Provide the (x, y) coordinate of the cell's center where the given text is located.  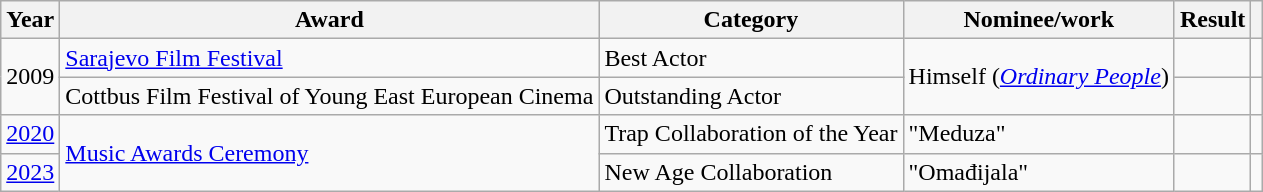
Nominee/work (1038, 20)
2020 (30, 134)
Best Actor (751, 58)
2009 (30, 77)
Cottbus Film Festival of Young East European Cinema (330, 96)
Outstanding Actor (751, 96)
New Age Collaboration (751, 172)
Himself (Ordinary People) (1038, 77)
"Meduza" (1038, 134)
Music Awards Ceremony (330, 153)
Sarajevo Film Festival (330, 58)
Result (1212, 20)
Year (30, 20)
2023 (30, 172)
Award (330, 20)
Trap Collaboration of the Year (751, 134)
Category (751, 20)
"Omađijala" (1038, 172)
